Find where the given text appears and provide that cell's center as (x, y) coordinate. 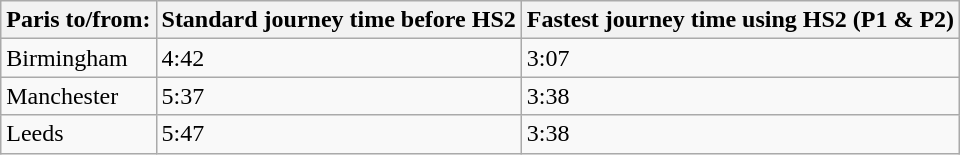
Leeds (78, 134)
5:47 (338, 134)
Birmingham (78, 58)
Paris to/from: (78, 20)
Standard journey time before HS2 (338, 20)
Fastest journey time using HS2 (P1 & P2) (740, 20)
Manchester (78, 96)
3:07 (740, 58)
5:37 (338, 96)
4:42 (338, 58)
